Detect which cell encompasses the target text, then output its (X, Y) center coordinate. 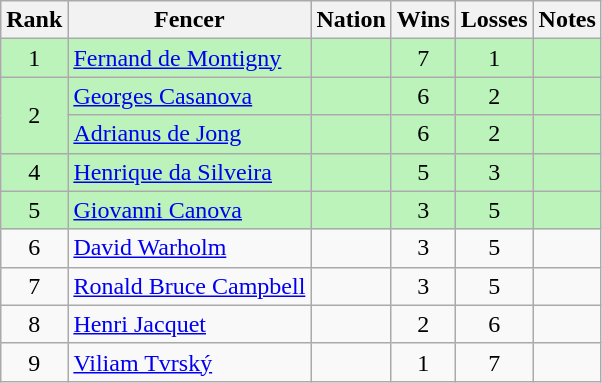
Ronald Bruce Campbell (190, 286)
Giovanni Canova (190, 210)
4 (34, 172)
Losses (494, 20)
Henrique da Silveira (190, 172)
Notes (567, 20)
Henri Jacquet (190, 324)
Viliam Tvrský (190, 362)
Wins (423, 20)
8 (34, 324)
Rank (34, 20)
Georges Casanova (190, 96)
Fencer (190, 20)
Adrianus de Jong (190, 134)
Fernand de Montigny (190, 58)
David Warholm (190, 248)
Nation (351, 20)
9 (34, 362)
